Determine the [X, Y] coordinate at the center of the cell enclosing the given text.  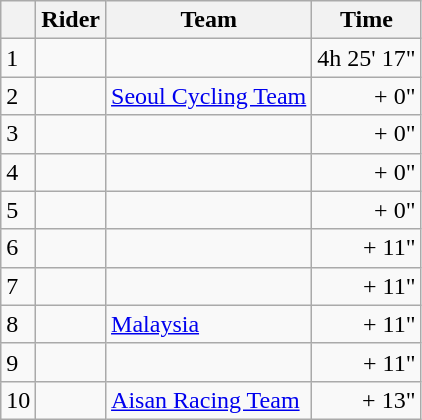
3 [18, 134]
Seoul Cycling Team [209, 96]
8 [18, 324]
4h 25' 17" [366, 58]
Malaysia [209, 324]
Rider [71, 20]
4 [18, 172]
Team [209, 20]
9 [18, 362]
10 [18, 400]
7 [18, 286]
Aisan Racing Team [209, 400]
+ 13" [366, 400]
2 [18, 96]
Time [366, 20]
5 [18, 210]
6 [18, 248]
1 [18, 58]
